Return (x, y) of the center of cell containing provided text 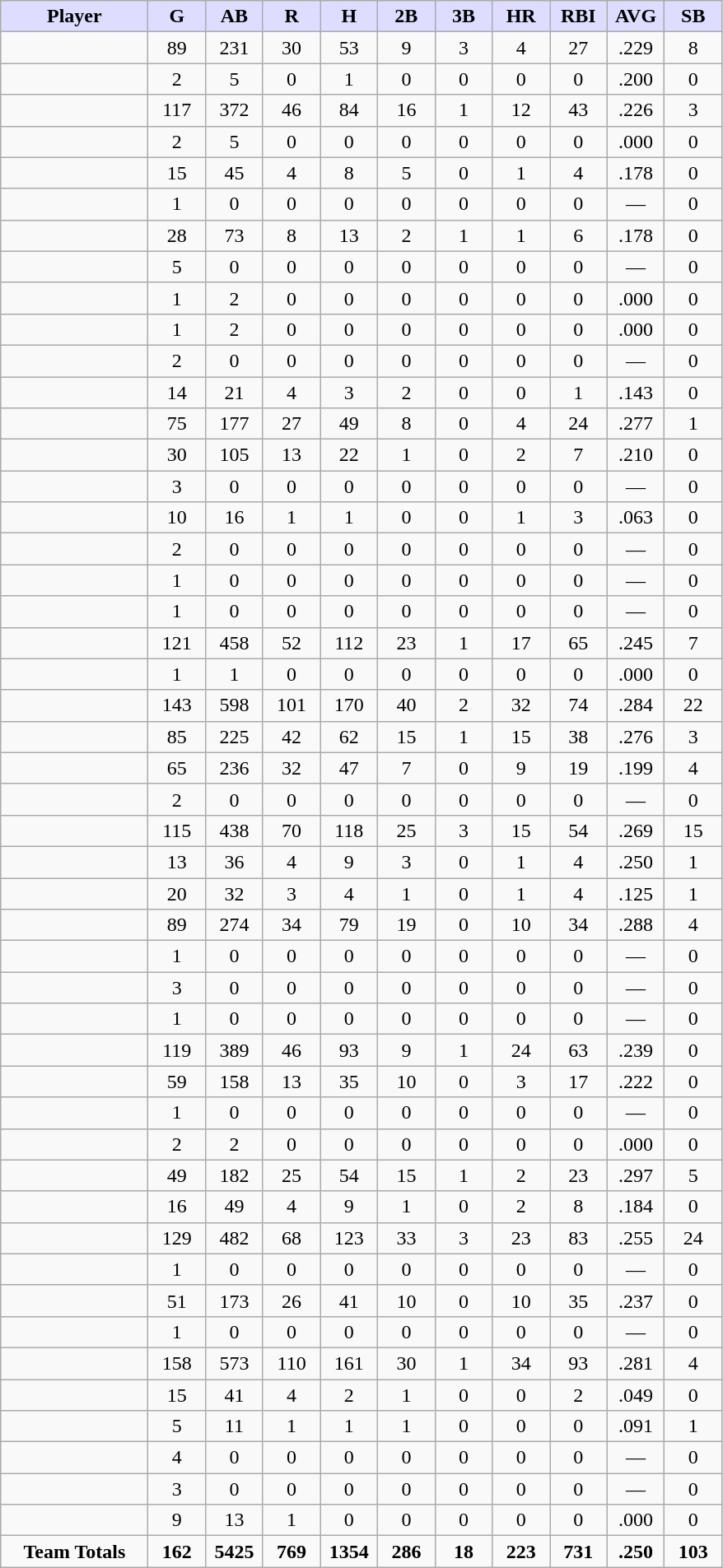
129 (177, 1238)
118 (349, 831)
182 (235, 1175)
482 (235, 1238)
43 (579, 110)
2B (407, 16)
21 (235, 393)
115 (177, 831)
.200 (636, 79)
.049 (636, 1395)
SB (693, 16)
.143 (636, 393)
28 (177, 235)
.229 (636, 48)
84 (349, 110)
G (177, 16)
.276 (636, 737)
1354 (349, 1552)
79 (349, 925)
.063 (636, 518)
AB (235, 16)
.255 (636, 1238)
121 (177, 643)
6 (579, 235)
769 (292, 1552)
170 (349, 705)
225 (235, 737)
389 (235, 1050)
33 (407, 1238)
177 (235, 424)
3B (464, 16)
.239 (636, 1050)
Team Totals (74, 1552)
143 (177, 705)
458 (235, 643)
51 (177, 1300)
.269 (636, 831)
231 (235, 48)
274 (235, 925)
.222 (636, 1082)
161 (349, 1363)
73 (235, 235)
18 (464, 1552)
.297 (636, 1175)
110 (292, 1363)
63 (579, 1050)
173 (235, 1300)
H (349, 16)
R (292, 16)
.284 (636, 705)
.281 (636, 1363)
372 (235, 110)
HR (521, 16)
598 (235, 705)
36 (235, 862)
5425 (235, 1552)
573 (235, 1363)
.288 (636, 925)
223 (521, 1552)
.237 (636, 1300)
Player (74, 16)
.245 (636, 643)
.184 (636, 1207)
11 (235, 1426)
.277 (636, 424)
.226 (636, 110)
85 (177, 737)
14 (177, 393)
26 (292, 1300)
105 (235, 455)
162 (177, 1552)
.091 (636, 1426)
40 (407, 705)
52 (292, 643)
45 (235, 173)
236 (235, 768)
38 (579, 737)
101 (292, 705)
117 (177, 110)
119 (177, 1050)
59 (177, 1082)
62 (349, 737)
123 (349, 1238)
103 (693, 1552)
47 (349, 768)
68 (292, 1238)
438 (235, 831)
112 (349, 643)
286 (407, 1552)
74 (579, 705)
AVG (636, 16)
.210 (636, 455)
.125 (636, 893)
20 (177, 893)
70 (292, 831)
53 (349, 48)
83 (579, 1238)
RBI (579, 16)
75 (177, 424)
12 (521, 110)
.199 (636, 768)
42 (292, 737)
731 (579, 1552)
